Find where the given text appears and provide that cell's center as [x, y] coordinate. 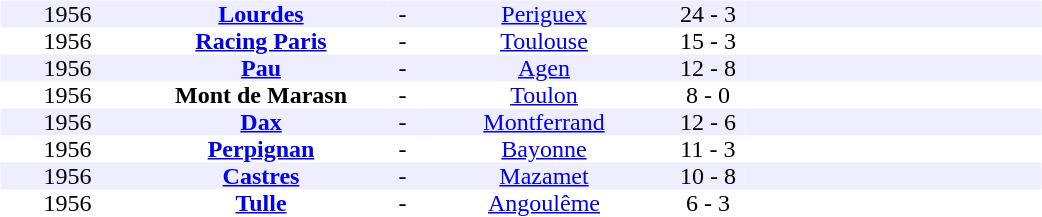
Bayonne [544, 150]
Pau [260, 68]
Angoulême [544, 204]
Castres [260, 176]
11 - 3 [708, 150]
Lourdes [260, 14]
6 - 3 [708, 204]
Racing Paris [260, 42]
Toulon [544, 96]
10 - 8 [708, 176]
12 - 8 [708, 68]
Mont de Marasn [260, 96]
Tulle [260, 204]
Dax [260, 122]
8 - 0 [708, 96]
12 - 6 [708, 122]
Perpignan [260, 150]
Mazamet [544, 176]
24 - 3 [708, 14]
Periguex [544, 14]
Montferrand [544, 122]
15 - 3 [708, 42]
Agen [544, 68]
Toulouse [544, 42]
